Determine the [X, Y] coordinate at the center of the cell enclosing the given text.  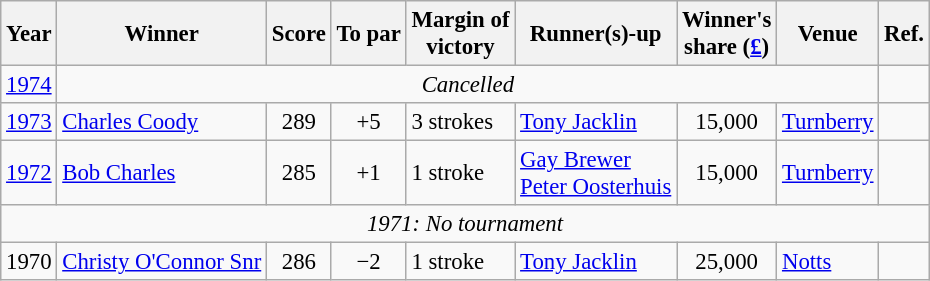
1974 [29, 85]
Ref. [904, 34]
286 [300, 262]
Runner(s)-up [596, 34]
289 [300, 122]
Margin ofvictory [460, 34]
Christy O'Connor Snr [162, 262]
Winner [162, 34]
Charles Coody [162, 122]
1971: No tournament [466, 224]
1973 [29, 122]
+5 [368, 122]
Score [300, 34]
25,000 [727, 262]
Notts [828, 262]
1970 [29, 262]
Bob Charles [162, 174]
285 [300, 174]
Gay Brewer Peter Oosterhuis [596, 174]
Year [29, 34]
Venue [828, 34]
1972 [29, 174]
Winner'sshare (£) [727, 34]
To par [368, 34]
+1 [368, 174]
Cancelled [468, 85]
3 strokes [460, 122]
−2 [368, 262]
